Provide the (X, Y) coordinate of the cell's center where the given text is located.  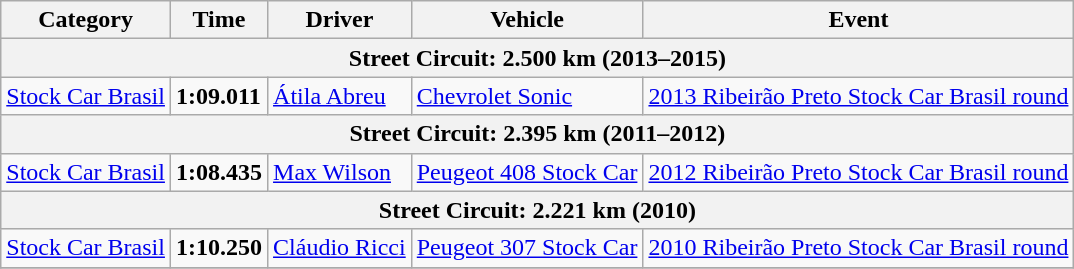
1:10.250 (218, 248)
1:09.011 (218, 96)
Chevrolet Sonic (527, 96)
Vehicle (527, 20)
Street Circuit: 2.221 km (2010) (538, 210)
Category (86, 20)
2012 Ribeirão Preto Stock Car Brasil round (858, 172)
Street Circuit: 2.500 km (2013–2015) (538, 58)
Peugeot 408 Stock Car (527, 172)
2013 Ribeirão Preto Stock Car Brasil round (858, 96)
2010 Ribeirão Preto Stock Car Brasil round (858, 248)
Max Wilson (340, 172)
Peugeot 307 Stock Car (527, 248)
Time (218, 20)
Event (858, 20)
Cláudio Ricci (340, 248)
Street Circuit: 2.395 km (2011–2012) (538, 134)
Driver (340, 20)
Átila Abreu (340, 96)
1:08.435 (218, 172)
